Pinpoint the cell where the given text exists, returning its (x, y) midpoint coordinate. 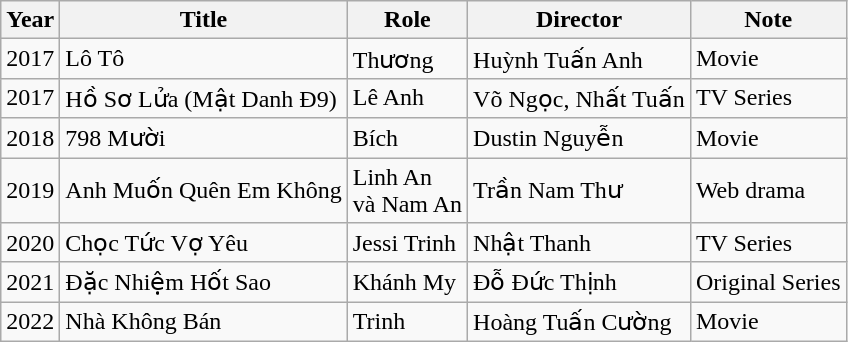
Huỳnh Tuấn Anh (580, 59)
Thương (407, 59)
2022 (30, 322)
Nhật Thanh (580, 243)
Lô Tô (204, 59)
Hoàng Tuấn Cường (580, 322)
Trinh (407, 322)
Note (768, 20)
Director (580, 20)
Khánh My (407, 282)
Đỗ Đức Thịnh (580, 282)
Original Series (768, 282)
2021 (30, 282)
Đặc Nhiệm Hốt Sao (204, 282)
Nhà Không Bán (204, 322)
Trần Nam Thư (580, 190)
Chọc Tức Vợ Yêu (204, 243)
Year (30, 20)
Linh An và Nam An (407, 190)
Jessi Trinh (407, 243)
Web drama (768, 190)
Role (407, 20)
Title (204, 20)
Lê Anh (407, 98)
Hồ Sơ Lửa (Mật Danh Đ9) (204, 98)
798 Mười (204, 138)
2019 (30, 190)
Anh Muốn Quên Em Không (204, 190)
Võ Ngọc, Nhất Tuấn (580, 98)
Dustin Nguyễn (580, 138)
Bích (407, 138)
2018 (30, 138)
2020 (30, 243)
